Determine the (X, Y) coordinate at the center of the cell enclosing the given text.  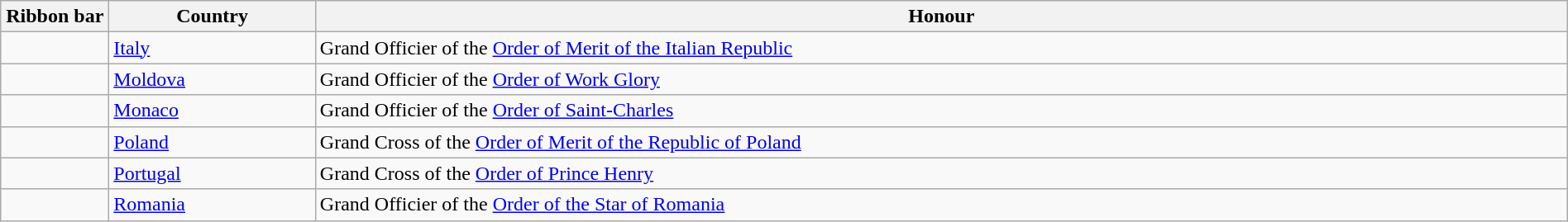
Grand Officier of the Order of the Star of Romania (941, 205)
Poland (213, 142)
Portugal (213, 173)
Romania (213, 205)
Honour (941, 17)
Italy (213, 48)
Country (213, 17)
Grand Officier of the Order of Saint-Charles (941, 111)
Grand Officier of the Order of Merit of the Italian Republic (941, 48)
Grand Officier of the Order of Work Glory (941, 79)
Monaco (213, 111)
Ribbon bar (55, 17)
Moldova (213, 79)
Grand Cross of the Order of Prince Henry (941, 173)
Grand Cross of the Order of Merit of the Republic of Poland (941, 142)
